Locate the cell with the specified text and output its [X, Y] center coordinate. 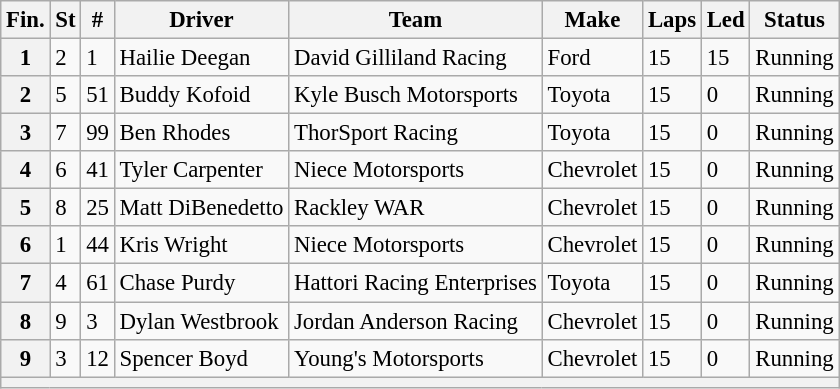
Buddy Kofoid [201, 95]
12 [98, 358]
51 [98, 95]
Tyler Carpenter [201, 170]
Team [416, 20]
Fin. [26, 20]
Rackley WAR [416, 208]
Jordan Anderson Racing [416, 321]
Hattori Racing Enterprises [416, 283]
Spencer Boyd [201, 358]
Kyle Busch Motorsports [416, 95]
Led [726, 20]
Make [592, 20]
Dylan Westbrook [201, 321]
41 [98, 170]
St [66, 20]
David Gilliland Racing [416, 58]
Laps [672, 20]
Status [794, 20]
61 [98, 283]
44 [98, 245]
Kris Wright [201, 245]
25 [98, 208]
Hailie Deegan [201, 58]
# [98, 20]
Chase Purdy [201, 283]
Matt DiBenedetto [201, 208]
Young's Motorsports [416, 358]
99 [98, 133]
Driver [201, 20]
Ben Rhodes [201, 133]
ThorSport Racing [416, 133]
Ford [592, 58]
